Return (X, Y) of the center of cell containing provided text 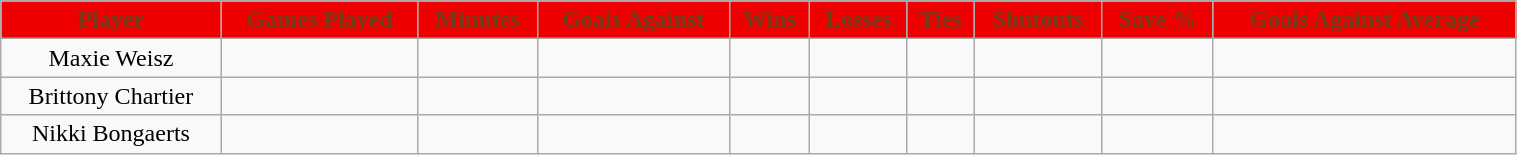
Shutouts (1038, 20)
Brittony Chartier (111, 96)
Player (111, 20)
Goals Against (633, 20)
Games Played (320, 20)
Minutes (478, 20)
Wins (769, 20)
Losses (859, 20)
Maxie Weisz (111, 58)
Nikki Bongaerts (111, 134)
Goals Against Average (1364, 20)
Ties (940, 20)
Save % (1158, 20)
